Capture the cell that displays the provided text and extract its (X, Y) central coordinate. 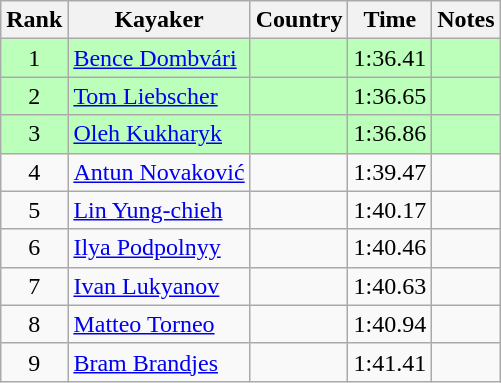
6 (34, 248)
Lin Yung-chieh (159, 210)
1 (34, 58)
1:40.63 (390, 286)
Ivan Lukyanov (159, 286)
9 (34, 362)
Tom Liebscher (159, 96)
5 (34, 210)
Bram Brandjes (159, 362)
1:36.86 (390, 134)
Ilya Podpolnyy (159, 248)
1:39.47 (390, 172)
3 (34, 134)
1:40.94 (390, 324)
Bence Dombvári (159, 58)
1:40.17 (390, 210)
1:41.41 (390, 362)
7 (34, 286)
Oleh Kukharyk (159, 134)
Notes (466, 20)
Kayaker (159, 20)
2 (34, 96)
Rank (34, 20)
Time (390, 20)
8 (34, 324)
1:36.65 (390, 96)
Matteo Torneo (159, 324)
1:36.41 (390, 58)
1:40.46 (390, 248)
Country (299, 20)
4 (34, 172)
Antun Novaković (159, 172)
